Return [X, Y] of the center of cell containing provided text 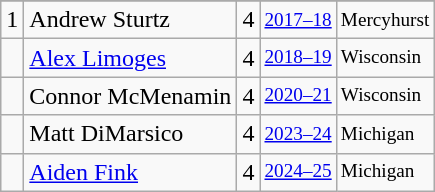
Alex Limoges [130, 58]
2020–21 [298, 96]
Andrew Sturtz [130, 20]
Connor McMenamin [130, 96]
Mercyhurst [385, 20]
2018–19 [298, 58]
Matt DiMarsico [130, 134]
2024–25 [298, 172]
Aiden Fink [130, 172]
2023–24 [298, 134]
1 [12, 20]
2017–18 [298, 20]
